Extract the (X, Y) coordinate from the center of the cell holding the provided text.  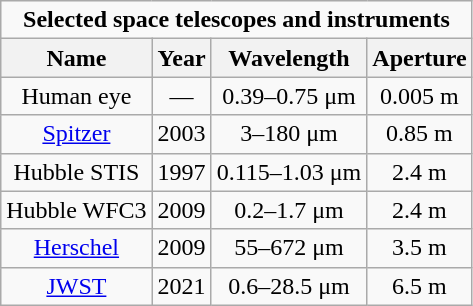
0.6–28.5 μm (289, 286)
Human eye (76, 96)
JWST (76, 286)
0.39–0.75 μm (289, 96)
0.005 m (420, 96)
Wavelength (289, 58)
6.5 m (420, 286)
0.85 m (420, 134)
55–672 μm (289, 248)
Year (182, 58)
2021 (182, 286)
1997 (182, 172)
— (182, 96)
Aperture (420, 58)
Name (76, 58)
Hubble WFC3 (76, 210)
Selected space telescopes and instruments (236, 20)
0.2–1.7 μm (289, 210)
3.5 m (420, 248)
2003 (182, 134)
Spitzer (76, 134)
Herschel (76, 248)
Hubble STIS (76, 172)
3–180 μm (289, 134)
0.115–1.03 μm (289, 172)
